Capture the cell that displays the provided text and extract its (X, Y) central coordinate. 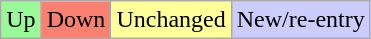
Up (21, 20)
Down (76, 20)
New/re-entry (300, 20)
Unchanged (171, 20)
